Search for the cell housing the specified text and yield its [x, y] center coordinate. 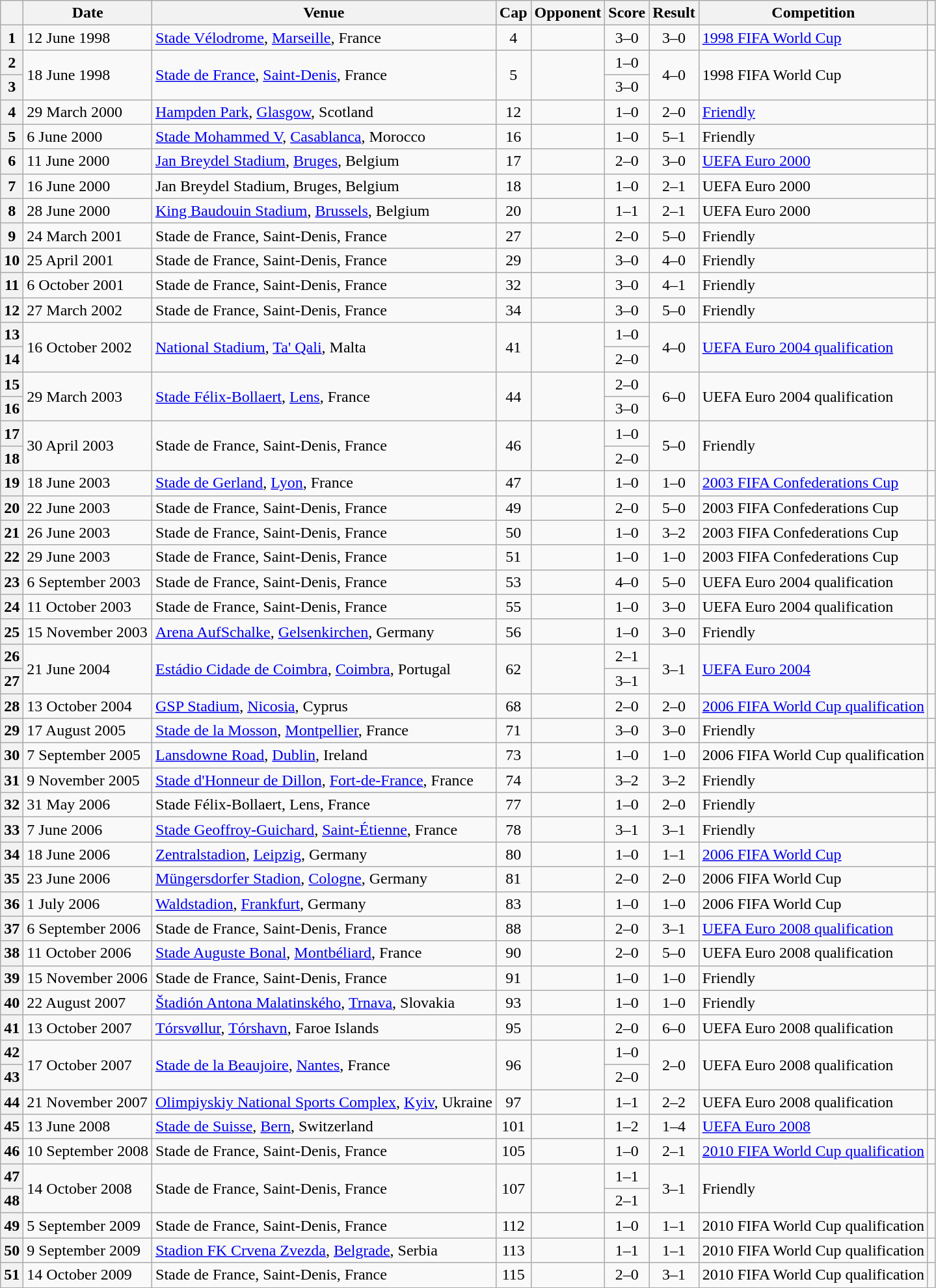
Stade Vélodrome, Marseille, France [324, 38]
Stadion FK Crvena Zvezda, Belgrade, Serbia [324, 1250]
21 November 2007 [88, 1102]
112 [513, 1226]
10 September 2008 [88, 1151]
11 June 2000 [88, 161]
105 [513, 1151]
Stade Mohammed V, Casablanca, Morocco [324, 137]
Cap [513, 13]
22 [12, 557]
7 [12, 186]
35 [12, 879]
29 March 2003 [88, 397]
7 June 2006 [88, 830]
74 [513, 780]
62 [513, 668]
77 [513, 805]
Stade Geoffroy-Guichard, Saint-Étienne, France [324, 830]
28 June 2000 [88, 211]
88 [513, 928]
26 [12, 656]
38 [12, 953]
91 [513, 978]
23 [12, 582]
16 June 2000 [88, 186]
11 October 2003 [88, 607]
33 [12, 830]
Lansdowne Road, Dublin, Ireland [324, 756]
101 [513, 1127]
Score [627, 13]
13 October 2007 [88, 1027]
71 [513, 731]
25 April 2001 [88, 260]
Štadión Antona Malatinského, Trnava, Slovakia [324, 1003]
5 September 2009 [88, 1226]
Venue [324, 13]
5–1 [674, 137]
2–2 [674, 1102]
Müngersdorfer Stadion, Cologne, Germany [324, 879]
26 June 2003 [88, 532]
9 November 2005 [88, 780]
10 [12, 260]
Arena AufSchalke, Gelsenkirchen, Germany [324, 631]
19 [12, 483]
15 [12, 384]
29 March 2000 [88, 112]
93 [513, 1003]
8 [12, 211]
1–4 [674, 1127]
12 June 1998 [88, 38]
27 March 2002 [88, 310]
113 [513, 1250]
Olimpiyskiy National Sports Complex, Kyiv, Ukraine [324, 1102]
UEFA Euro 2004 [813, 668]
UEFA Euro 2008 [813, 1127]
Stade de la Beaujoire, Nantes, France [324, 1064]
6 October 2001 [88, 285]
40 [12, 1003]
36 [12, 904]
29 June 2003 [88, 557]
1 [12, 38]
Stade Auguste Bonal, Montbéliard, France [324, 953]
96 [513, 1064]
17 October 2007 [88, 1064]
Zentralstadion, Leipzig, Germany [324, 854]
3 [12, 87]
115 [513, 1275]
78 [513, 830]
24 March 2001 [88, 235]
30 April 2003 [88, 446]
Hampden Park, Glasgow, Scotland [324, 112]
83 [513, 904]
13 June 2008 [88, 1127]
56 [513, 631]
21 June 2004 [88, 668]
Opponent [568, 13]
95 [513, 1027]
Competition [813, 13]
21 [12, 532]
6 September 2006 [88, 928]
73 [513, 756]
39 [12, 978]
15 November 2006 [88, 978]
6 June 2000 [88, 137]
14 October 2008 [88, 1189]
107 [513, 1189]
Stade de Gerland, Lyon, France [324, 483]
Stade d'Honneur de Dillon, Fort-de-France, France [324, 780]
4–1 [674, 285]
1 July 2006 [88, 904]
Tórsvøllur, Tórshavn, Faroe Islands [324, 1027]
31 May 2006 [88, 805]
16 October 2002 [88, 347]
43 [12, 1077]
7 September 2005 [88, 756]
2 [12, 62]
1–2 [627, 1127]
23 June 2006 [88, 879]
37 [12, 928]
Estádio Cidade de Coimbra, Coimbra, Portugal [324, 668]
55 [513, 607]
13 [12, 335]
31 [12, 780]
11 October 2006 [88, 953]
48 [12, 1201]
18 June 2006 [88, 854]
53 [513, 582]
22 August 2007 [88, 1003]
81 [513, 879]
King Baudouin Stadium, Brussels, Belgium [324, 211]
9 September 2009 [88, 1250]
17 August 2005 [88, 731]
6 September 2003 [88, 582]
14 [12, 360]
11 [12, 285]
14 October 2009 [88, 1275]
97 [513, 1102]
68 [513, 705]
Date [88, 13]
National Stadium, Ta' Qali, Malta [324, 347]
15 November 2003 [88, 631]
45 [12, 1127]
42 [12, 1052]
24 [12, 607]
Stade de la Mosson, Montpellier, France [324, 731]
Result [674, 13]
GSP Stadium, Nicosia, Cyprus [324, 705]
6 [12, 161]
Waldstadion, Frankfurt, Germany [324, 904]
18 June 1998 [88, 75]
18 June 2003 [88, 483]
28 [12, 705]
22 June 2003 [88, 508]
13 October 2004 [88, 705]
90 [513, 953]
30 [12, 756]
9 [12, 235]
25 [12, 631]
Stade de Suisse, Bern, Switzerland [324, 1127]
80 [513, 854]
